Pinpoint the cell where the given text exists, returning its (X, Y) midpoint coordinate. 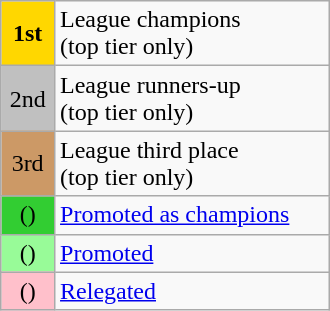
Promoted (192, 253)
1st (28, 34)
League champions(top tier only) (192, 34)
2nd (28, 98)
3rd (28, 164)
Promoted as champions (192, 215)
League third place(top tier only) (192, 164)
League runners-up(top tier only) (192, 98)
Relegated (192, 291)
